Detect which cell encompasses the target text, then output its [X, Y] center coordinate. 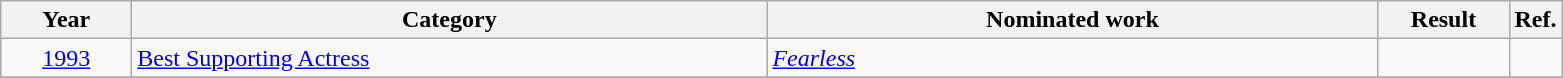
Year [66, 20]
Category [450, 20]
Best Supporting Actress [450, 58]
Result [1444, 20]
1993 [66, 58]
Nominated work [1072, 20]
Fearless [1072, 58]
Ref. [1536, 20]
